Search for the cell housing the specified text and yield its [X, Y] center coordinate. 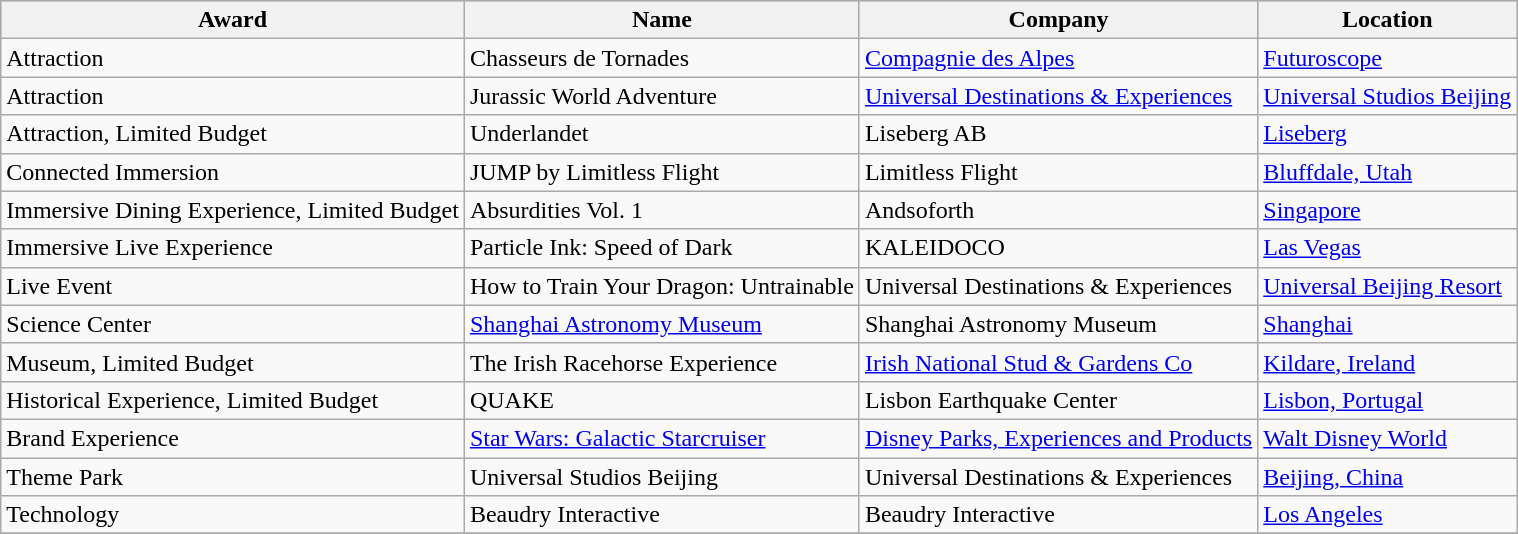
Underlandet [662, 134]
Las Vegas [1388, 248]
Connected Immersion [233, 172]
Kildare, Ireland [1388, 362]
Museum, Limited Budget [233, 362]
Award [233, 20]
Compagnie des Alpes [1058, 58]
Universal Beijing Resort [1388, 286]
Technology [233, 515]
Brand Experience [233, 438]
How to Train Your Dragon: Untrainable [662, 286]
Irish National Stud & Gardens Co [1058, 362]
Company [1058, 20]
Live Event [233, 286]
Historical Experience, Limited Budget [233, 400]
Absurdities Vol. 1 [662, 210]
Andsoforth [1058, 210]
Bluffdale, Utah [1388, 172]
Liseberg AB [1058, 134]
Location [1388, 20]
Immersive Live Experience [233, 248]
Futuroscope [1388, 58]
Walt Disney World [1388, 438]
Chasseurs de Tornades [662, 58]
Jurassic World Adventure [662, 96]
Limitless Flight [1058, 172]
Attraction, Limited Budget [233, 134]
Immersive Dining Experience, Limited Budget [233, 210]
Name [662, 20]
Lisbon Earthquake Center [1058, 400]
Singapore [1388, 210]
Particle Ink: Speed of Dark [662, 248]
QUAKE [662, 400]
KALEIDOCO [1058, 248]
Los Angeles [1388, 515]
Liseberg [1388, 134]
Star Wars: Galactic Starcruiser [662, 438]
JUMP by Limitless Flight [662, 172]
Disney Parks, Experiences and Products [1058, 438]
The Irish Racehorse Experience [662, 362]
Beijing, China [1388, 477]
Lisbon, Portugal [1388, 400]
Science Center [233, 324]
Shanghai [1388, 324]
Theme Park [233, 477]
